For the text-containing cell, return its midpoint in [X, Y] coordinate format. 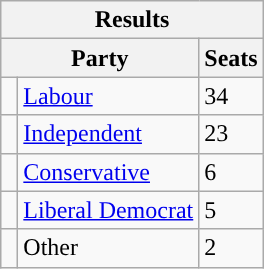
Liberal Democrat [108, 210]
Results [132, 20]
Seats [231, 58]
Other [108, 248]
Party [100, 58]
Independent [108, 134]
23 [231, 134]
6 [231, 172]
34 [231, 96]
5 [231, 210]
Labour [108, 96]
2 [231, 248]
Conservative [108, 172]
